Return the [X, Y] coordinate for the center point of the cell that contains the specified text.  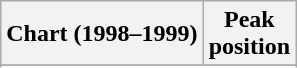
Chart (1998–1999) [102, 34]
Peakposition [249, 34]
